Pinpoint the cell where the given text exists, returning its [x, y] midpoint coordinate. 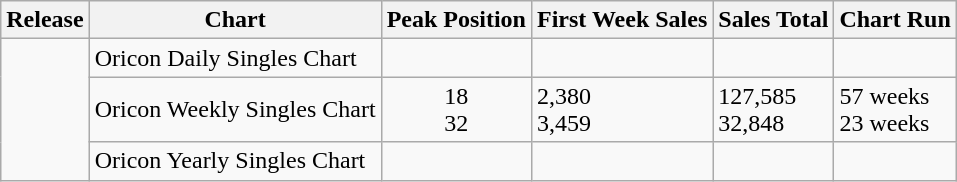
2,3803,459 [622, 110]
Sales Total [774, 20]
First Week Sales [622, 20]
127,58532,848 [774, 110]
57 weeks23 weeks [895, 110]
Chart [235, 20]
Release [45, 20]
Peak Position [456, 20]
Oricon Weekly Singles Chart [235, 110]
Oricon Yearly Singles Chart [235, 161]
Chart Run [895, 20]
Oricon Daily Singles Chart [235, 58]
1832 [456, 110]
